From the cell containing the given text, extract its center point as (X, Y) coordinate. 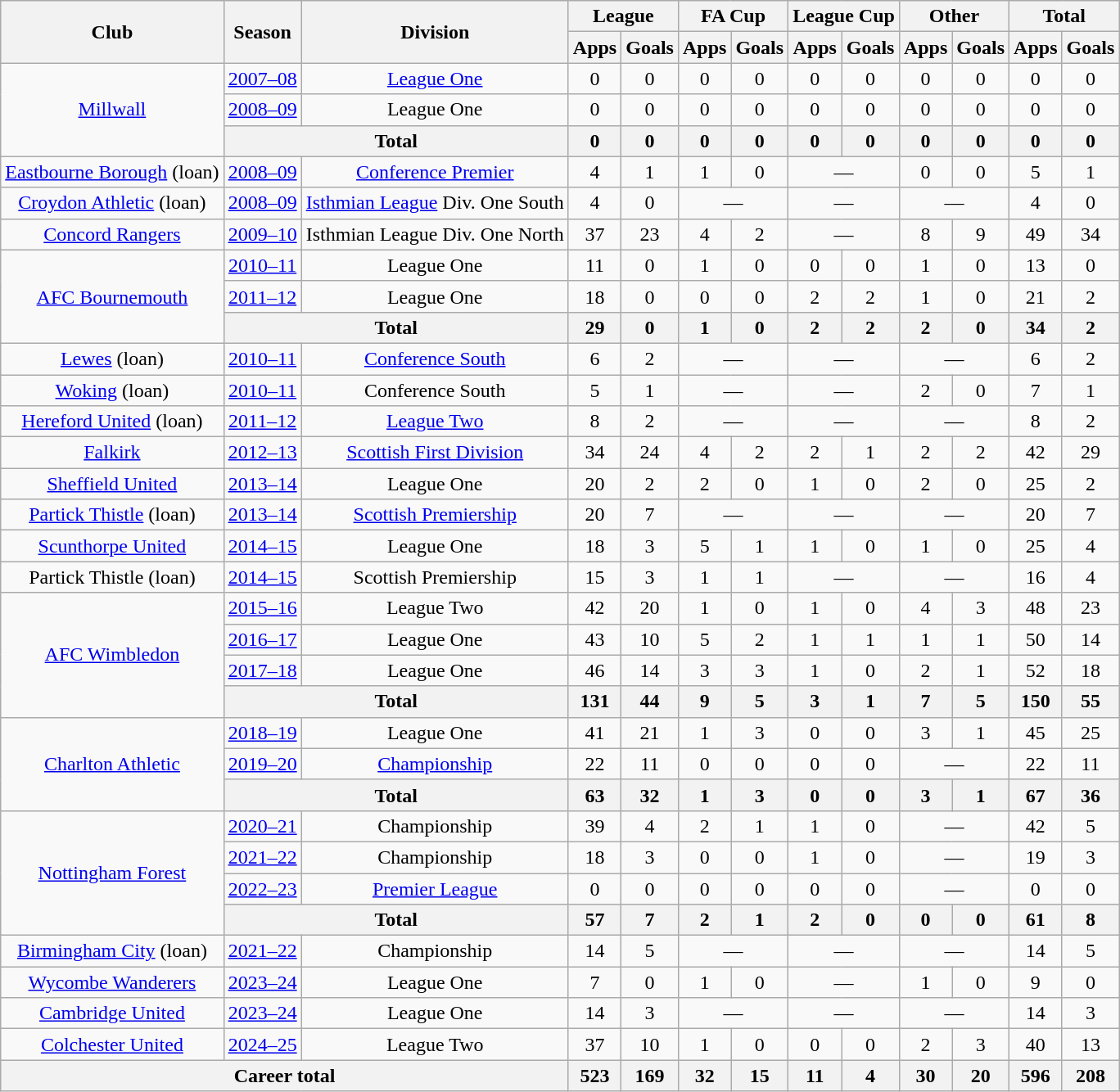
63 (594, 795)
45 (1036, 733)
208 (1091, 1076)
Career total (285, 1076)
Cambridge United (112, 1013)
Charlton Athletic (112, 764)
55 (1091, 702)
36 (1091, 795)
League (623, 16)
2024–25 (262, 1045)
AFC Wimbledon (112, 655)
Croydon Athletic (loan) (112, 203)
2019–20 (262, 764)
596 (1036, 1076)
19 (1036, 857)
Birmingham City (loan) (112, 951)
Sheffield United (112, 484)
523 (594, 1076)
AFC Bournemouth (112, 296)
Wycombe Wanderers (112, 982)
FA Cup (733, 16)
Division (435, 32)
Eastbourne Borough (loan) (112, 172)
40 (1036, 1045)
Other (954, 16)
30 (925, 1076)
150 (1036, 702)
44 (650, 702)
Falkirk (112, 453)
24 (650, 453)
2009–10 (262, 234)
League Cup (844, 16)
61 (1036, 920)
2022–23 (262, 888)
50 (1036, 639)
52 (1036, 670)
57 (594, 920)
Concord Rangers (112, 234)
Hereford United (loan) (112, 422)
Scunthorpe United (112, 546)
16 (1036, 577)
Colchester United (112, 1045)
Millwall (112, 110)
Conference Premier (435, 172)
Lewes (loan) (112, 359)
48 (1036, 608)
2016–17 (262, 639)
43 (594, 639)
Isthmian League Div. One South (435, 203)
131 (594, 702)
Season (262, 32)
49 (1036, 234)
2018–19 (262, 733)
Scottish First Division (435, 453)
Isthmian League Div. One North (435, 234)
39 (594, 826)
46 (594, 670)
2012–13 (262, 453)
Woking (loan) (112, 390)
2015–16 (262, 608)
2020–21 (262, 826)
2007–08 (262, 79)
Nottingham Forest (112, 873)
Club (112, 32)
2017–18 (262, 670)
169 (650, 1076)
67 (1036, 795)
41 (594, 733)
Premier League (435, 888)
